Identify which cell holds the provided text, then report its (X, Y) central coordinate. 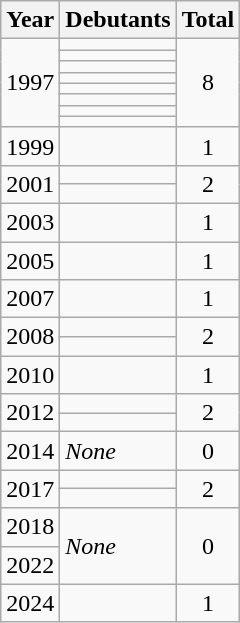
2024 (30, 603)
8 (208, 83)
Total (208, 20)
2014 (30, 451)
Year (30, 20)
1999 (30, 146)
2001 (30, 184)
2010 (30, 375)
2007 (30, 299)
2017 (30, 489)
2008 (30, 337)
Debutants (118, 20)
2003 (30, 222)
2005 (30, 261)
2022 (30, 565)
2018 (30, 527)
1997 (30, 83)
2012 (30, 413)
